For the text-containing cell, return its midpoint in (X, Y) coordinate format. 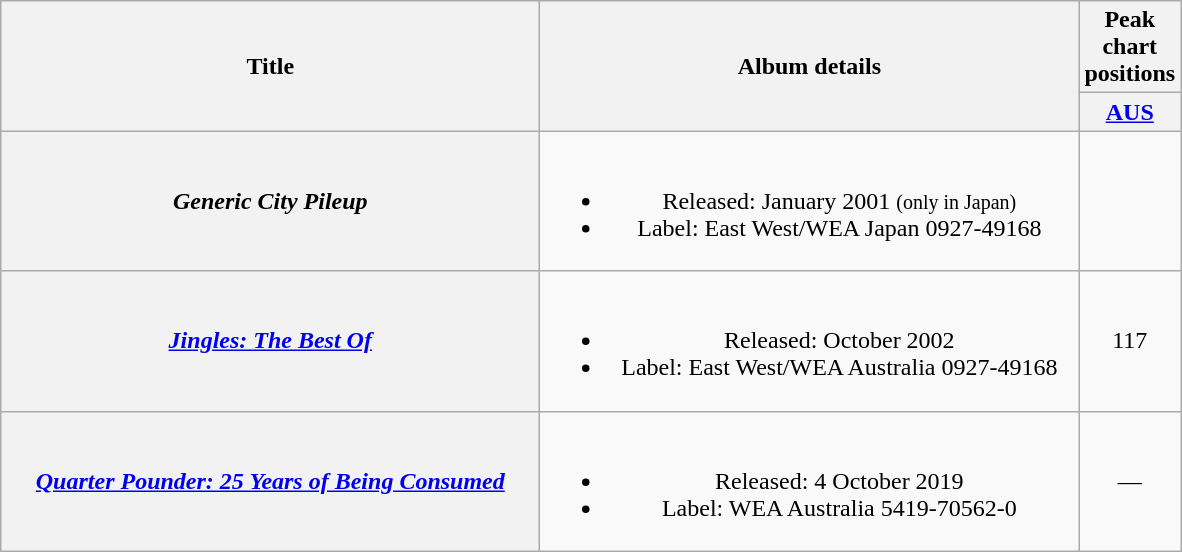
AUS (1130, 112)
Released: 4 October 2019Label: WEA Australia 5419-70562-0 (810, 481)
Title (270, 66)
Released: October 2002Label: East West/WEA Australia 0927-49168 (810, 341)
117 (1130, 341)
Released: January 2001 (only in Japan) Label: East West/WEA Japan 0927-49168 (810, 201)
Album details (810, 66)
Generic City Pileup (270, 201)
Jingles: The Best Of (270, 341)
— (1130, 481)
Quarter Pounder: 25 Years of Being Consumed (270, 481)
Peak chart positions (1130, 47)
